Scan for the cell matching the given text and deliver its [x, y] coordinate at center. 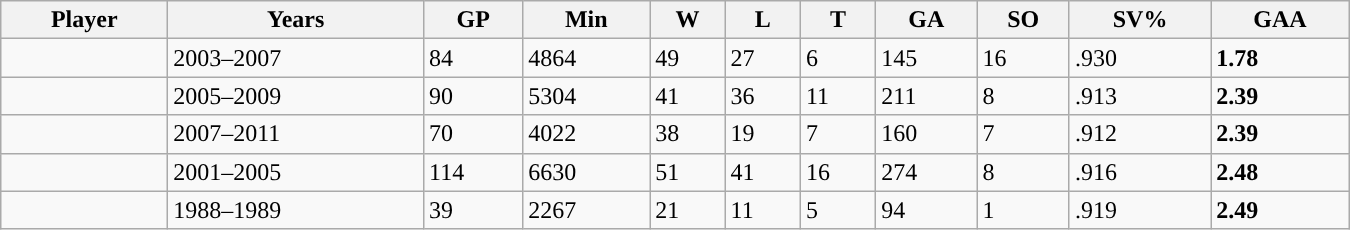
4022 [586, 134]
.919 [1140, 210]
114 [474, 172]
SV% [1140, 20]
5 [838, 210]
70 [474, 134]
.913 [1140, 96]
GP [474, 20]
GA [926, 20]
2.48 [1280, 172]
Min [586, 20]
1.78 [1280, 58]
5304 [586, 96]
84 [474, 58]
49 [688, 58]
L [762, 20]
6630 [586, 172]
38 [688, 134]
19 [762, 134]
.930 [1140, 58]
274 [926, 172]
160 [926, 134]
94 [926, 210]
27 [762, 58]
36 [762, 96]
T [838, 20]
2001–2005 [296, 172]
2003–2007 [296, 58]
145 [926, 58]
21 [688, 210]
.916 [1140, 172]
51 [688, 172]
1 [1024, 210]
Player [84, 20]
GAA [1280, 20]
.912 [1140, 134]
2267 [586, 210]
Years [296, 20]
4864 [586, 58]
2.49 [1280, 210]
SO [1024, 20]
1988–1989 [296, 210]
90 [474, 96]
W [688, 20]
6 [838, 58]
2005–2009 [296, 96]
2007–2011 [296, 134]
39 [474, 210]
211 [926, 96]
